Identify which cell holds the provided text, then report its (x, y) central coordinate. 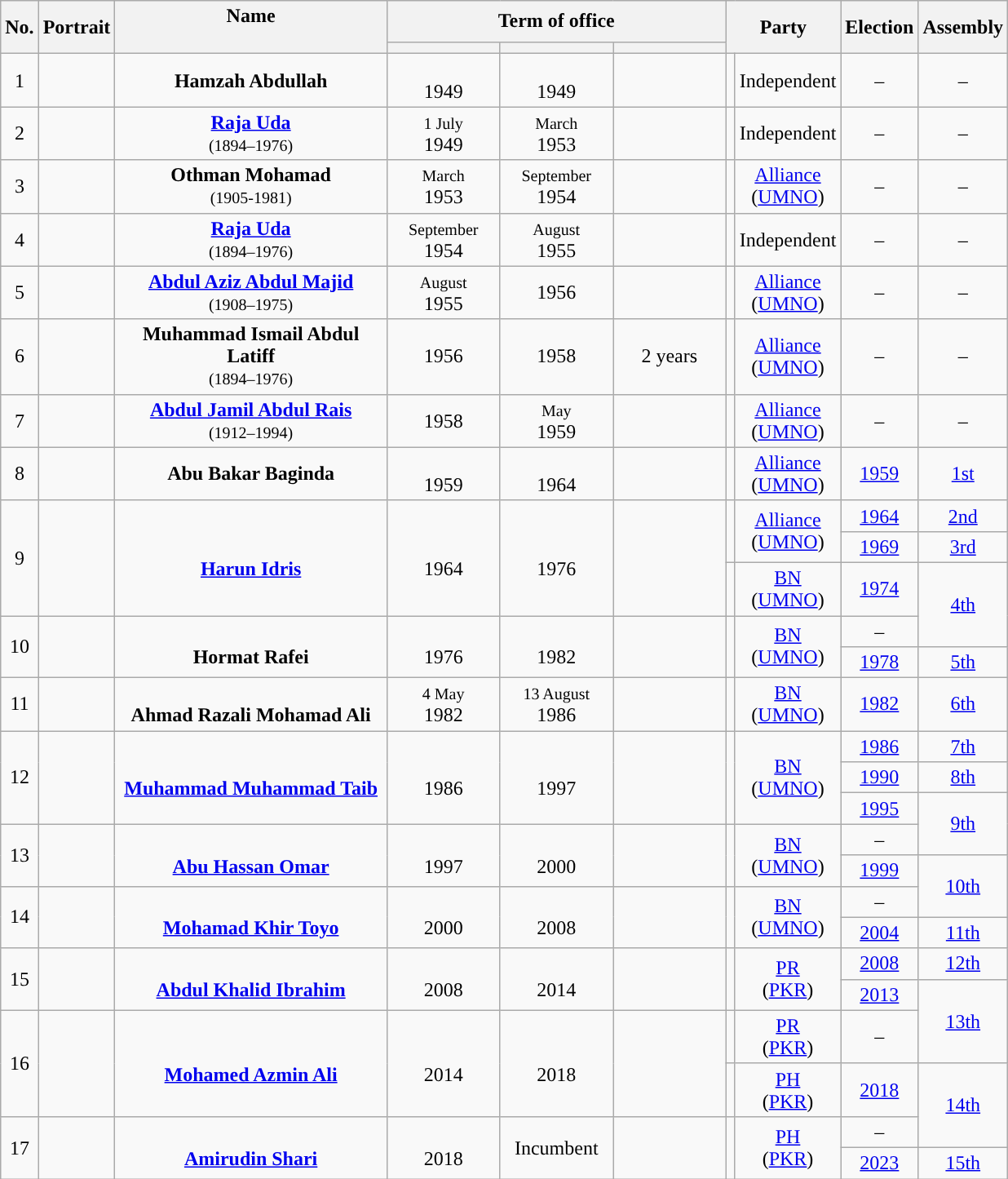
1990 (879, 778)
17 (20, 1147)
1999 (879, 871)
1974 (879, 589)
Hamzah Abdullah (251, 80)
13 August1986 (556, 705)
2 (20, 134)
10 (20, 646)
2 years (670, 357)
14th (963, 1105)
2023 (879, 1163)
Assembly (963, 28)
15th (963, 1163)
4th (963, 604)
Harun Idris (251, 558)
15 (20, 979)
Mohamad Khir Toyo (251, 917)
Muhammad Muhammad Taib (251, 778)
1995 (879, 809)
1 (20, 80)
3 (20, 186)
14 (20, 917)
7th (963, 747)
No. (20, 28)
13th (963, 1022)
2004 (879, 933)
12 (20, 778)
Abu Hassan Omar (251, 855)
11th (963, 933)
10th (963, 886)
9th (963, 824)
Incumbent (556, 1147)
Muhammad Ismail Abdul Latiff(1894–1976) (251, 357)
2013 (879, 995)
Othman Mohamad(1905-1981) (251, 186)
Hormat Rafei (251, 646)
8 (20, 473)
Ahmad Razali Mohamad Ali (251, 705)
Abdul Aziz Abdul Majid(1908–1975) (251, 292)
1st (963, 473)
Abdul Jamil Abdul Rais(1912–1994) (251, 421)
6 (20, 357)
13 (20, 855)
1 July1949 (444, 134)
Election (879, 28)
5th (963, 663)
11 (20, 705)
5 (20, 292)
Abdul Khalid Ibrahim (251, 979)
16 (20, 1063)
Term of office (556, 21)
Amirudin Shari (251, 1147)
9 (20, 558)
1978 (879, 663)
8th (963, 778)
2nd (963, 516)
Name (251, 28)
12th (963, 964)
Abu Bakar Baginda (251, 473)
May1959 (556, 421)
1969 (879, 547)
4 (20, 240)
6th (963, 705)
3rd (963, 547)
Party (783, 28)
4 May1982 (444, 705)
Mohamed Azmin Ali (251, 1063)
Portrait (77, 28)
7 (20, 421)
